Return (X, Y) of the center of cell containing provided text 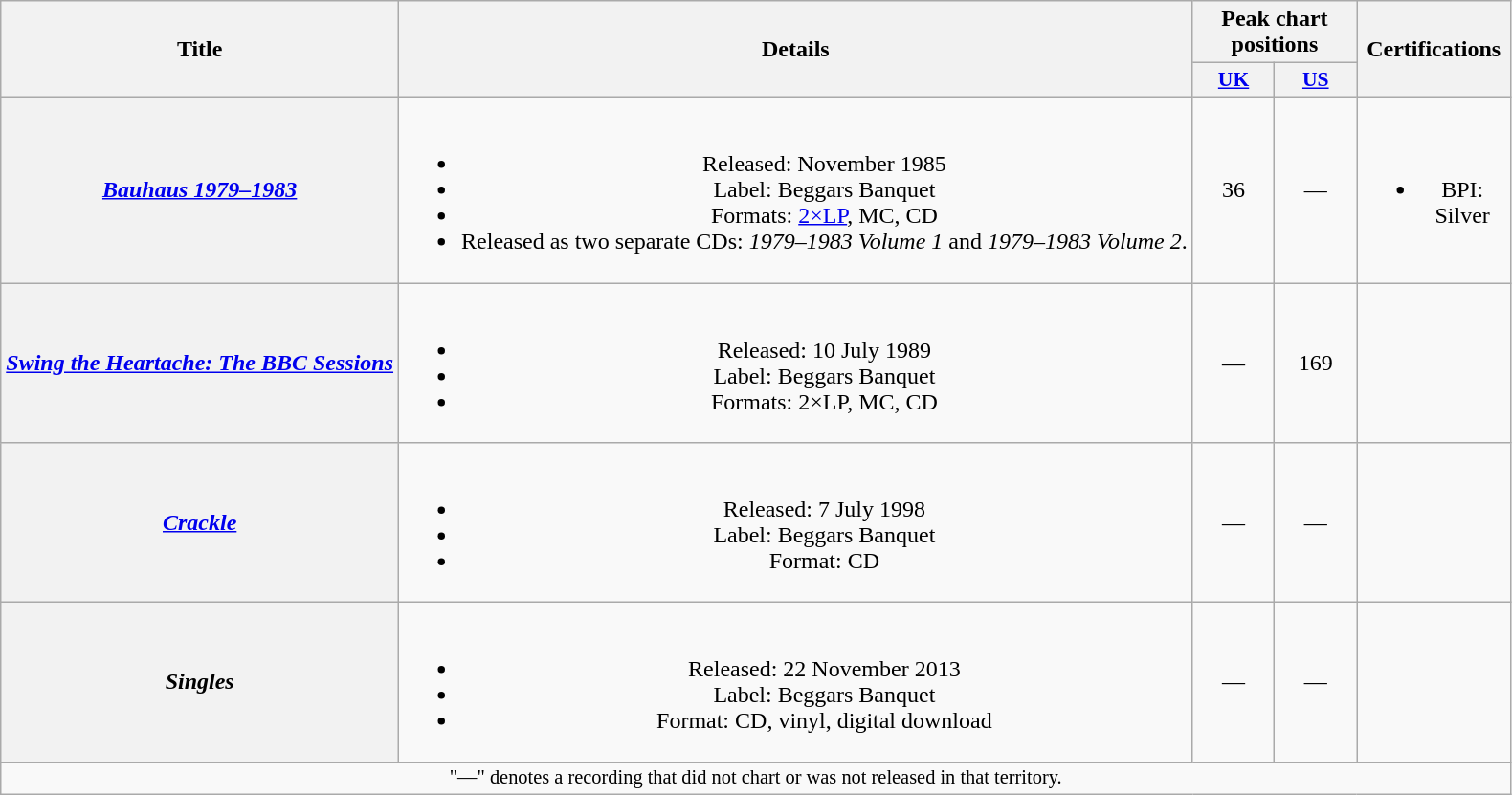
Released: 22 November 2013Label: Beggars BanquetFormat: CD, vinyl, digital download (796, 683)
Title (200, 50)
BPI: Silver (1434, 189)
Swing the Heartache: The BBC Sessions (200, 364)
Singles (200, 683)
Certifications (1434, 50)
Released: November 1985Label: Beggars BanquetFormats: 2×LP, MC, CDReleased as two separate CDs: 1979–1983 Volume 1 and 1979–1983 Volume 2. (796, 189)
UK (1234, 80)
Released: 7 July 1998Label: Beggars BanquetFormat: CD (796, 522)
Details (796, 50)
36 (1234, 189)
US (1316, 80)
Peak chart positions (1275, 33)
169 (1316, 364)
Crackle (200, 522)
Released: 10 July 1989Label: Beggars BanquetFormats: 2×LP, MC, CD (796, 364)
Bauhaus 1979–1983 (200, 189)
"—" denotes a recording that did not chart or was not released in that territory. (756, 779)
